Return [x, y] of the center of cell containing provided text 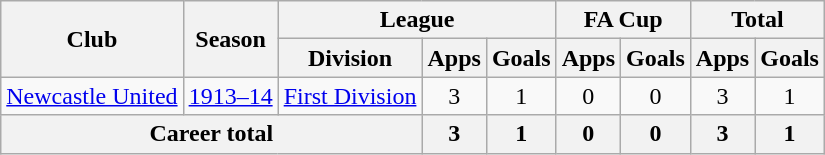
League [417, 20]
Career total [212, 134]
First Division [350, 96]
Club [92, 39]
Division [350, 58]
Season [230, 39]
1913–14 [230, 96]
Newcastle United [92, 96]
FA Cup [623, 20]
Total [757, 20]
